Determine the [X, Y] coordinate at the center of the cell enclosing the given text.  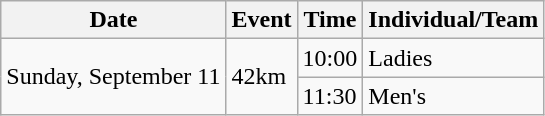
11:30 [330, 96]
10:00 [330, 58]
Individual/Team [454, 20]
Ladies [454, 58]
Men's [454, 96]
Date [114, 20]
Event [262, 20]
42km [262, 77]
Time [330, 20]
Sunday, September 11 [114, 77]
